Extract the (X, Y) coordinate from the center of the cell holding the provided text.  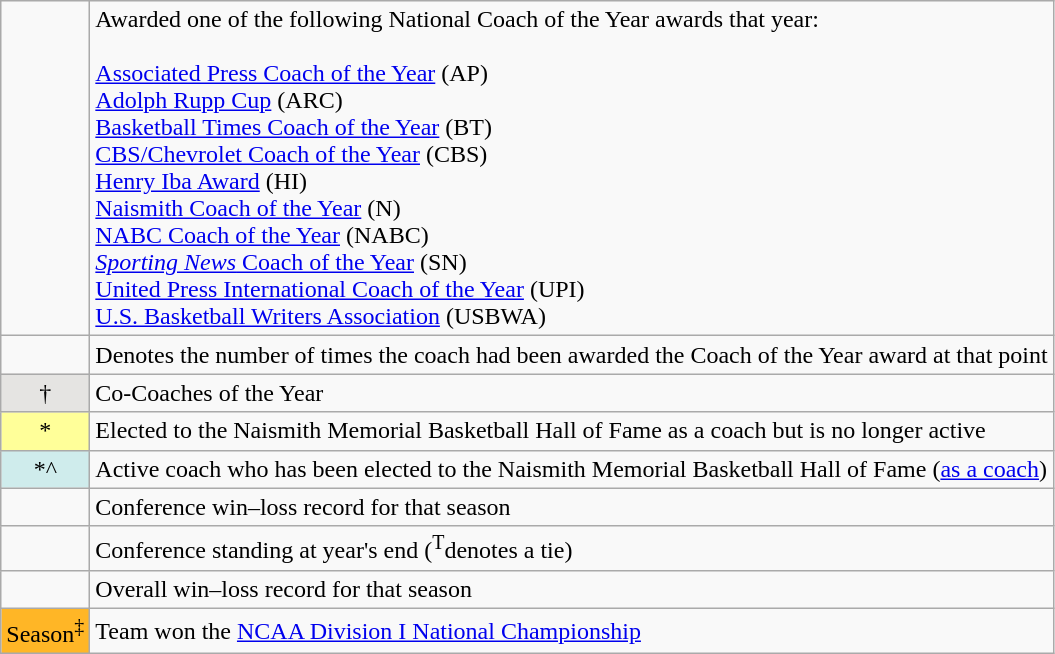
Co-Coaches of the Year (572, 393)
Team won the NCAA Division I National Championship (572, 632)
* (46, 431)
Conference win–loss record for that season (572, 507)
Conference standing at year's end (Tdenotes a tie) (572, 548)
Elected to the Naismith Memorial Basketball Hall of Fame as a coach but is no longer active (572, 431)
† (46, 393)
Denotes the number of times the coach had been awarded the Coach of the Year award at that point (572, 355)
Overall win–loss record for that season (572, 590)
*^ (46, 469)
Active coach who has been elected to the Naismith Memorial Basketball Hall of Fame (as a coach) (572, 469)
Season‡ (46, 632)
